Extract the (X, Y) coordinate from the center of the cell holding the provided text.  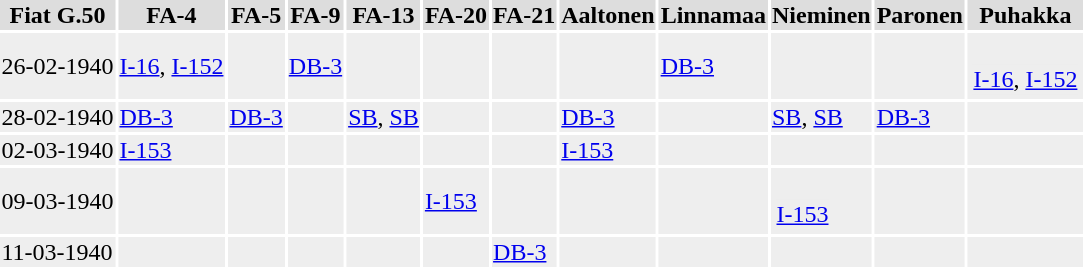
FA-4 (172, 15)
FA-21 (524, 15)
28-02-1940 (58, 117)
Aaltonen (608, 15)
Paronen (920, 15)
09-03-1940 (58, 201)
26-02-1940 (58, 66)
02-03-1940 (58, 150)
11-03-1940 (58, 252)
Nieminen (822, 15)
FA-13 (384, 15)
Puhakka (1025, 15)
Linnamaa (713, 15)
Fiat G.50 (58, 15)
FA-5 (256, 15)
FA-9 (315, 15)
FA-20 (456, 15)
